Locate the cell with the specified text and output its (x, y) center coordinate. 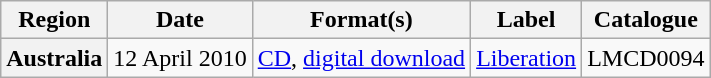
Label (526, 20)
12 April 2010 (180, 58)
Region (54, 20)
Australia (54, 58)
CD, digital download (361, 58)
Date (180, 20)
Liberation (526, 58)
Format(s) (361, 20)
Catalogue (646, 20)
LMCD0094 (646, 58)
